Scan for the cell matching the given text and deliver its [x, y] coordinate at center. 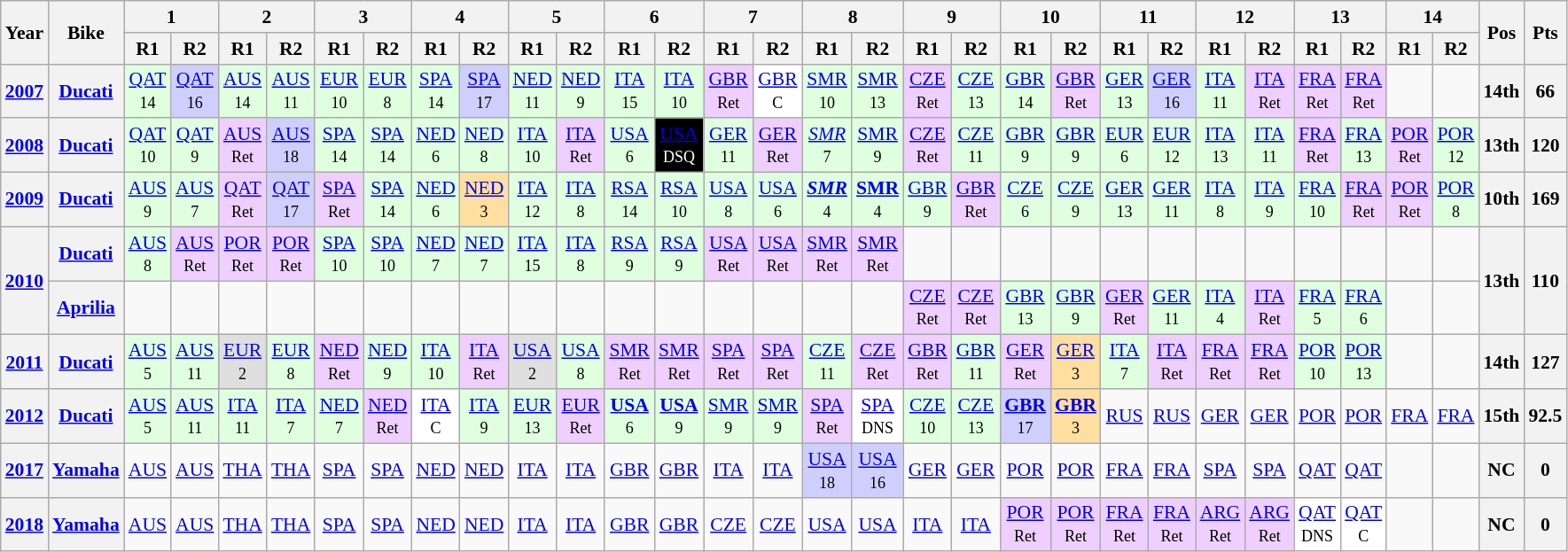
EURRet [581, 416]
GBR11 [977, 362]
AUS8 [147, 253]
AUS14 [242, 90]
169 [1545, 200]
NED8 [484, 145]
QAT10 [147, 145]
2010 [25, 281]
10 [1050, 17]
CZE9 [1076, 200]
2009 [25, 200]
AUS18 [291, 145]
QAT9 [195, 145]
RSA14 [629, 200]
6 [654, 17]
1 [172, 17]
FRA10 [1317, 200]
USA9 [679, 416]
EUR13 [532, 416]
QATRet [242, 200]
CZE10 [927, 416]
EUR10 [339, 90]
66 [1545, 90]
SMR13 [878, 90]
GBR3 [1076, 416]
SPA17 [484, 90]
5 [557, 17]
2 [266, 17]
POR12 [1455, 145]
120 [1545, 145]
USADSQ [679, 145]
FRA13 [1363, 145]
AUS7 [195, 200]
9 [952, 17]
3 [363, 17]
GBRC [778, 90]
110 [1545, 281]
8 [853, 17]
127 [1545, 362]
Bike [86, 32]
10th [1502, 200]
QAT14 [147, 90]
12 [1244, 17]
4 [459, 17]
92.5 [1545, 416]
11 [1149, 17]
GBR14 [1025, 90]
CZE6 [1025, 200]
2018 [25, 525]
EUR12 [1172, 145]
13 [1340, 17]
RSA10 [679, 200]
15th [1502, 416]
2008 [25, 145]
QATDNS [1317, 525]
POR8 [1455, 200]
QAT16 [195, 90]
EUR6 [1124, 145]
FRA5 [1317, 308]
USA2 [532, 362]
NED11 [532, 90]
USA18 [827, 470]
SPADNS [878, 416]
GBR17 [1025, 416]
FRA6 [1363, 308]
ITA13 [1221, 145]
USA16 [878, 470]
2007 [25, 90]
SMR10 [827, 90]
2011 [25, 362]
Pts [1545, 32]
SMR7 [827, 145]
2012 [25, 416]
2017 [25, 470]
EUR2 [242, 362]
7 [753, 17]
GBR13 [1025, 308]
GER3 [1076, 362]
Aprilia [86, 308]
Pos [1502, 32]
Year [25, 32]
POR13 [1363, 362]
ITA4 [1221, 308]
14 [1432, 17]
NED3 [484, 200]
QATC [1363, 525]
AUS9 [147, 200]
POR10 [1317, 362]
ITAC [435, 416]
QAT17 [291, 200]
GER16 [1172, 90]
ITA12 [532, 200]
